Search for the cell housing the specified text and yield its [X, Y] center coordinate. 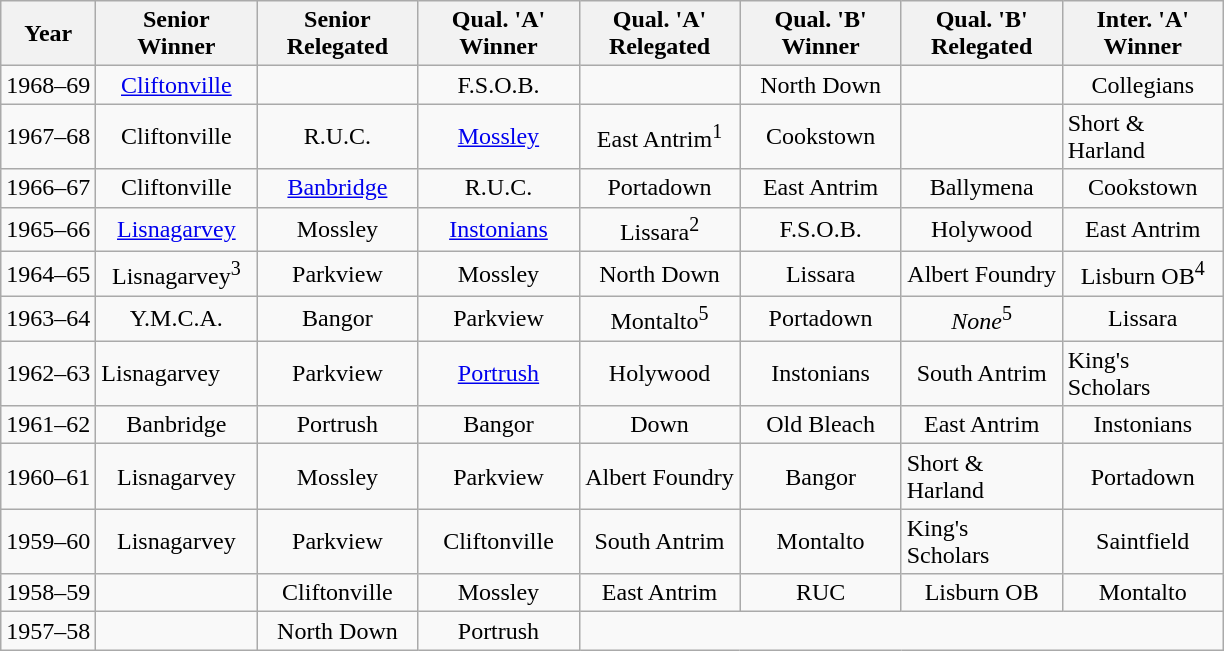
Qual. 'A' Relegated [660, 34]
1961–62 [48, 425]
1966–67 [48, 188]
1959–60 [48, 542]
Lisburn OB [982, 593]
None5 [982, 318]
Saintfield [1142, 542]
Collegians [1142, 85]
1962–63 [48, 374]
1957–58 [48, 631]
Qual. 'A' Winner [498, 34]
Y.M.C.A. [176, 318]
Lisburn OB4 [1142, 274]
Qual. 'B' Relegated [982, 34]
Qual. 'B' Winner [820, 34]
Year [48, 34]
Senior Relegated [338, 34]
1968–69 [48, 85]
Old Bleach [820, 425]
Down [660, 425]
Lissara2 [660, 230]
1965–66 [48, 230]
Senior Winner [176, 34]
Ballymena [982, 188]
RUC [820, 593]
1963–64 [48, 318]
Montalto5 [660, 318]
Lisnagarvey3 [176, 274]
Inter. 'A' Winner [1142, 34]
1964–65 [48, 274]
1967–68 [48, 136]
1960–61 [48, 476]
1958–59 [48, 593]
East Antrim1 [660, 136]
